Scan for the cell matching the given text and deliver its (X, Y) coordinate at center. 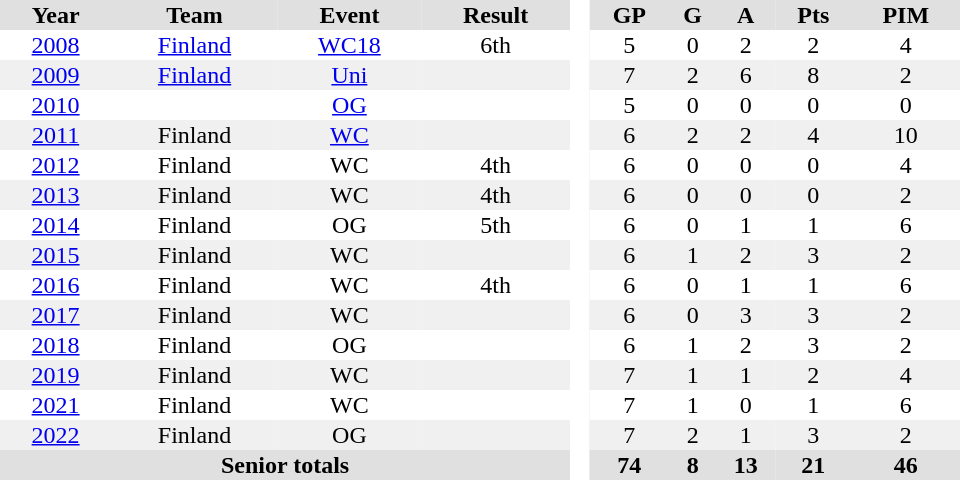
2014 (56, 225)
2008 (56, 45)
2012 (56, 165)
74 (630, 465)
10 (906, 135)
PIM (906, 15)
46 (906, 465)
2015 (56, 255)
Pts (813, 15)
2010 (56, 105)
Team (194, 15)
2016 (56, 285)
Senior totals (285, 465)
13 (746, 465)
G (692, 15)
Result (496, 15)
2018 (56, 345)
GP (630, 15)
2019 (56, 375)
Uni (350, 75)
2013 (56, 195)
5th (496, 225)
21 (813, 465)
2011 (56, 135)
6th (496, 45)
Year (56, 15)
WC18 (350, 45)
2022 (56, 435)
2009 (56, 75)
A (746, 15)
2017 (56, 315)
2021 (56, 405)
Event (350, 15)
